Provide the [X, Y] coordinate of the cell's center where the given text is located.  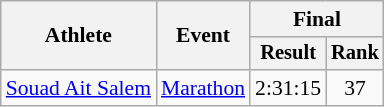
37 [355, 88]
Final [317, 19]
Souad Ait Salem [78, 88]
Athlete [78, 36]
Result [288, 54]
Rank [355, 54]
Event [203, 36]
Marathon [203, 88]
2:31:15 [288, 88]
